Find where the given text appears and provide that cell's center as [X, Y] coordinate. 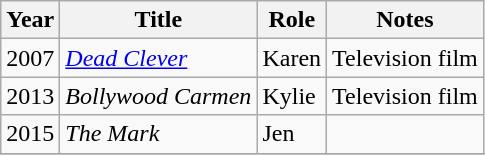
2007 [30, 58]
Bollywood Carmen [158, 96]
Year [30, 20]
Jen [292, 134]
Karen [292, 58]
2013 [30, 96]
Dead Clever [158, 58]
Role [292, 20]
The Mark [158, 134]
2015 [30, 134]
Kylie [292, 96]
Title [158, 20]
Notes [406, 20]
